Scan for the cell matching the given text and deliver its [x, y] coordinate at center. 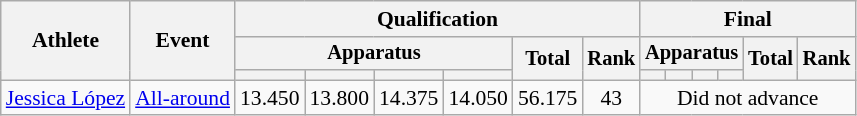
Final [748, 19]
14.050 [478, 98]
Event [182, 40]
14.375 [408, 98]
Did not advance [748, 98]
13.800 [338, 98]
Jessica López [66, 98]
56.175 [548, 98]
13.450 [270, 98]
All-around [182, 98]
Athlete [66, 40]
Qualification [438, 19]
43 [611, 98]
